Identify which cell holds the provided text, then report its (x, y) central coordinate. 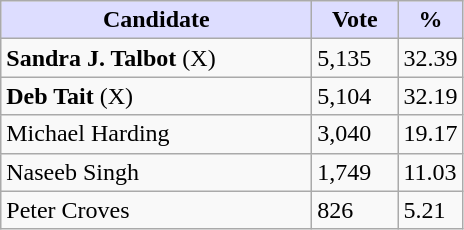
Sandra J. Talbot (X) (156, 58)
Candidate (156, 20)
5,135 (355, 58)
1,749 (355, 172)
% (430, 20)
5,104 (355, 96)
Michael Harding (156, 134)
5.21 (430, 210)
32.39 (430, 58)
Naseeb Singh (156, 172)
32.19 (430, 96)
Vote (355, 20)
19.17 (430, 134)
3,040 (355, 134)
826 (355, 210)
Deb Tait (X) (156, 96)
11.03 (430, 172)
Peter Croves (156, 210)
